Detect which cell encompasses the target text, then output its [x, y] center coordinate. 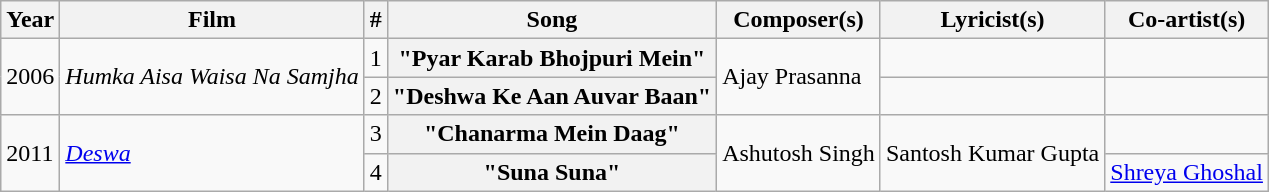
Year [30, 20]
2006 [30, 77]
"Suna Suna" [552, 172]
# [376, 20]
Film [212, 20]
Shreya Ghoshal [1187, 172]
3 [376, 134]
1 [376, 58]
2 [376, 96]
Ajay Prasanna [799, 77]
Lyricist(s) [992, 20]
Song [552, 20]
Co-artist(s) [1187, 20]
"Chanarma Mein Daag" [552, 134]
Santosh Kumar Gupta [992, 153]
Ashutosh Singh [799, 153]
Deswa [212, 153]
Composer(s) [799, 20]
"Pyar Karab Bhojpuri Mein" [552, 58]
2011 [30, 153]
"Deshwa Ke Aan Auvar Baan" [552, 96]
Humka Aisa Waisa Na Samjha [212, 77]
4 [376, 172]
